Return the [x, y] coordinate for the center point of the cell that contains the specified text.  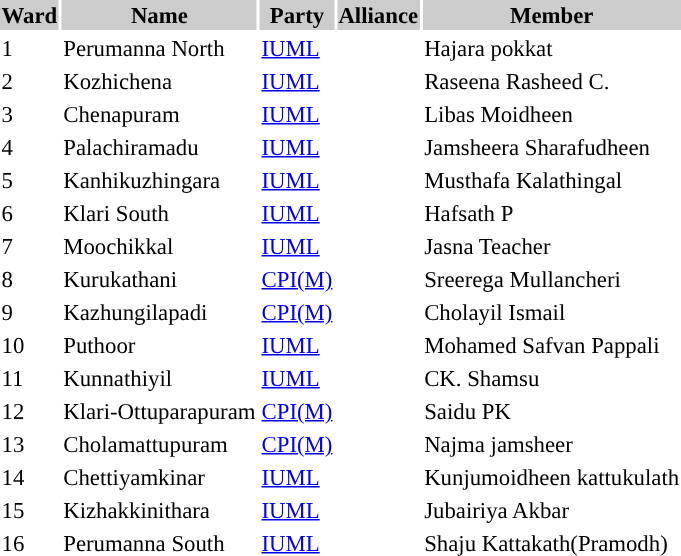
Jamsheera Sharafudheen [552, 147]
Alliance [378, 15]
Chenapuram [160, 114]
Perumanna North [160, 48]
Kurukathani [160, 279]
Saidu PK [552, 411]
14 [30, 477]
8 [30, 279]
11 [30, 378]
Hafsath P [552, 213]
Klari South [160, 213]
Kozhichena [160, 81]
Name [160, 15]
Ward [30, 15]
Mohamed Safvan Pappali [552, 345]
4 [30, 147]
Moochikkal [160, 246]
Puthoor [160, 345]
2 [30, 81]
15 [30, 510]
Kunnathiyil [160, 378]
Palachiramadu [160, 147]
Chettiyamkinar [160, 477]
Hajara pokkat [552, 48]
Cholayil Ismail [552, 312]
Kunjumoidheen kattukulath [552, 477]
10 [30, 345]
7 [30, 246]
Libas Moidheen [552, 114]
Jubairiya Akbar [552, 510]
Cholamattupuram [160, 444]
CK. Shamsu [552, 378]
Kazhungilapadi [160, 312]
Musthafa Kalathingal [552, 180]
12 [30, 411]
5 [30, 180]
Raseena Rasheed C. [552, 81]
Klari-Ottuparapuram [160, 411]
13 [30, 444]
1 [30, 48]
Jasna Teacher [552, 246]
6 [30, 213]
Party [297, 15]
Najma jamsheer [552, 444]
3 [30, 114]
Member [552, 15]
Kizhakkinithara [160, 510]
Kanhikuzhingara [160, 180]
9 [30, 312]
Sreerega Mullancheri [552, 279]
